For the text-containing cell, return its midpoint in [x, y] coordinate format. 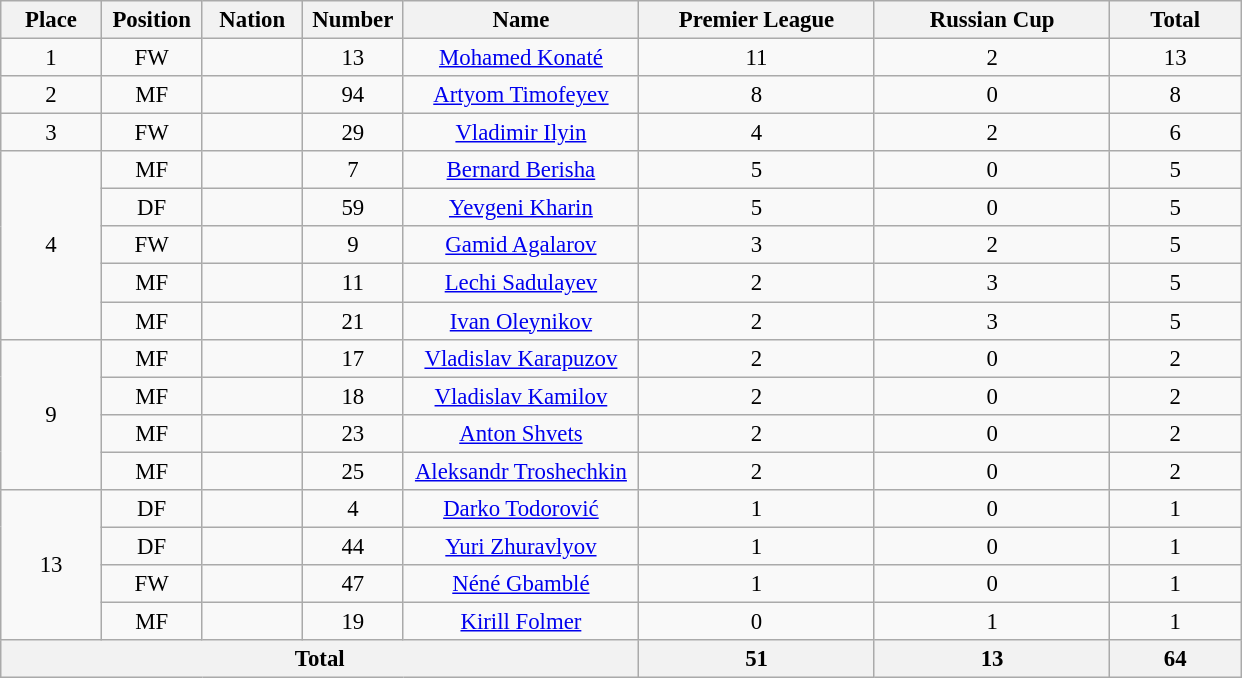
Vladimir Ilyin [521, 133]
18 [354, 396]
Anton Shvets [521, 433]
47 [354, 584]
21 [354, 321]
Artyom Timofeyev [521, 95]
94 [354, 95]
Name [521, 20]
Vladislav Kamilov [521, 396]
7 [354, 170]
Bernard Berisha [521, 170]
Place [52, 20]
Russian Cup [992, 20]
6 [1176, 133]
Darko Todorović [521, 509]
Number [354, 20]
29 [354, 133]
Yevgeni Kharin [521, 208]
Ivan Oleynikov [521, 321]
Premier League [757, 20]
51 [757, 659]
19 [354, 621]
Lechi Sadulayev [521, 283]
Yuri Zhuravlyov [521, 546]
17 [354, 358]
Vladislav Karapuzov [521, 358]
59 [354, 208]
25 [354, 471]
Gamid Agalarov [521, 245]
Kirill Folmer [521, 621]
Aleksandr Troshechkin [521, 471]
64 [1176, 659]
23 [354, 433]
Mohamed Konaté [521, 58]
44 [354, 546]
Néné Gbamblé [521, 584]
Position [152, 20]
Nation [252, 20]
